Provide the [X, Y] coordinate of the cell's center where the given text is located.  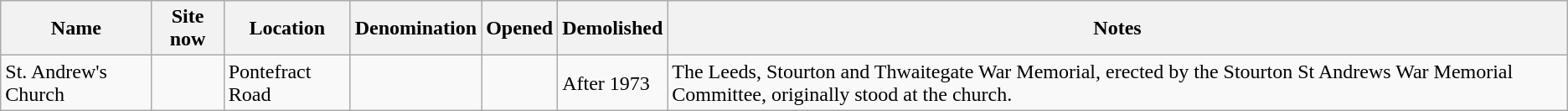
The Leeds, Stourton and Thwaitegate War Memorial, erected by the Stourton St Andrews War Memorial Committee, originally stood at the church. [1117, 82]
Notes [1117, 29]
Demolished [613, 29]
Opened [519, 29]
Site now [188, 29]
After 1973 [613, 82]
Location [286, 29]
Denomination [415, 29]
St. Andrew's Church [76, 82]
Pontefract Road [286, 82]
Name [76, 29]
